Determine the (x, y) coordinate at the center of the cell enclosing the given text.  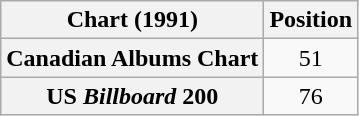
Position (311, 20)
Canadian Albums Chart (132, 58)
US Billboard 200 (132, 96)
51 (311, 58)
76 (311, 96)
Chart (1991) (132, 20)
